Provide the (X, Y) coordinate of the cell's center where the given text is located.  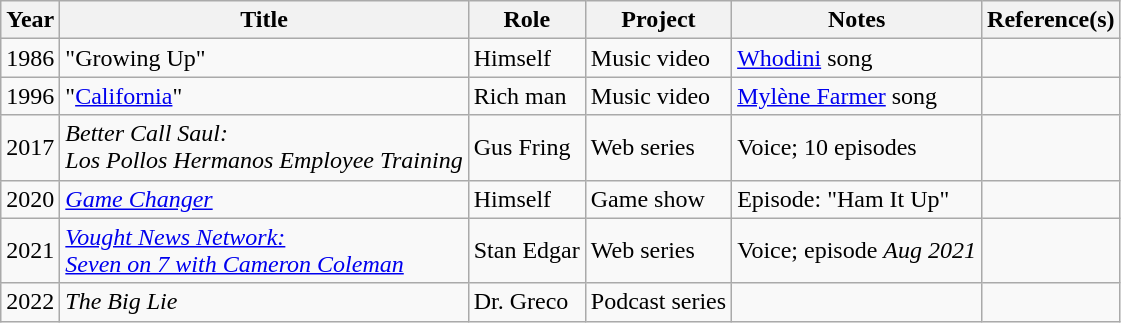
Rich man (526, 96)
Year (30, 20)
1996 (30, 96)
Vought News Network: Seven on 7 with Cameron Coleman (264, 250)
Mylène Farmer song (857, 96)
2021 (30, 250)
Whodini song (857, 58)
Reference(s) (1052, 20)
2017 (30, 148)
Game Changer (264, 199)
Stan Edgar (526, 250)
The Big Lie (264, 302)
Dr. Greco (526, 302)
"Growing Up" (264, 58)
Project (658, 20)
Game show (658, 199)
Role (526, 20)
2022 (30, 302)
Title (264, 20)
Voice; episode Aug 2021 (857, 250)
"California" (264, 96)
Notes (857, 20)
1986 (30, 58)
Better Call Saul:Los Pollos Hermanos Employee Training (264, 148)
Podcast series (658, 302)
Episode: "Ham It Up" (857, 199)
Gus Fring (526, 148)
Voice; 10 episodes (857, 148)
2020 (30, 199)
